Scan for the cell matching the given text and deliver its [X, Y] coordinate at center. 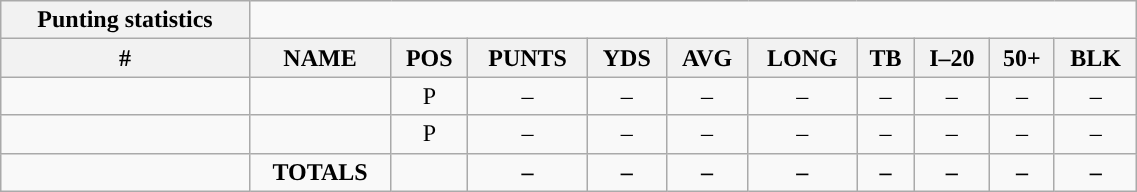
POS [430, 58]
TB [886, 58]
50+ [1022, 58]
TOTALS [320, 172]
NAME [320, 58]
YDS [626, 58]
# [125, 58]
I–20 [952, 58]
Punting statistics [125, 20]
LONG [802, 58]
PUNTS [528, 58]
BLK [1095, 58]
AVG [707, 58]
